Find where the given text appears and provide that cell's center as [X, Y] coordinate. 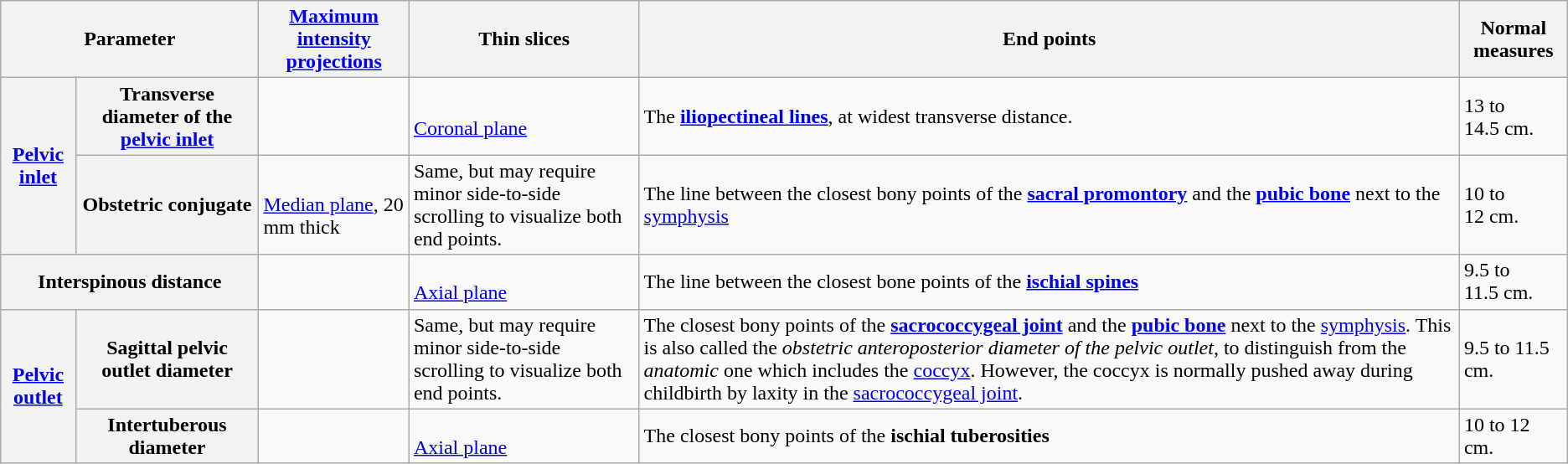
Maximum intensity projections [334, 39]
Parameter [130, 39]
Intertuberous diameter [168, 436]
The iliopectineal lines, at widest transverse distance. [1049, 116]
Pelvic inlet [39, 166]
Pelvic outlet [39, 386]
Obstetric conjugate [168, 204]
The line between the closest bone points of the ischial spines [1049, 281]
End points [1049, 39]
The line between the closest bony points of the sacral promontory and the pubic bone next to the symphysis [1049, 204]
Interspinous distance [130, 281]
Thin slices [524, 39]
13 to 14.5 cm. [1513, 116]
The closest bony points of the ischial tuberosities [1049, 436]
Normal measures [1513, 39]
Coronal plane [524, 116]
Sagittal pelvic outlet diameter [168, 358]
Median plane, 20 mm thick [334, 204]
Transverse diameter of the pelvic inlet [168, 116]
